Identify which cell holds the provided text, then report its (x, y) central coordinate. 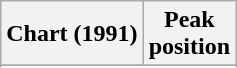
Peakposition (189, 34)
Chart (1991) (72, 34)
